Provide the (X, Y) coordinate of the cell's center where the given text is located.  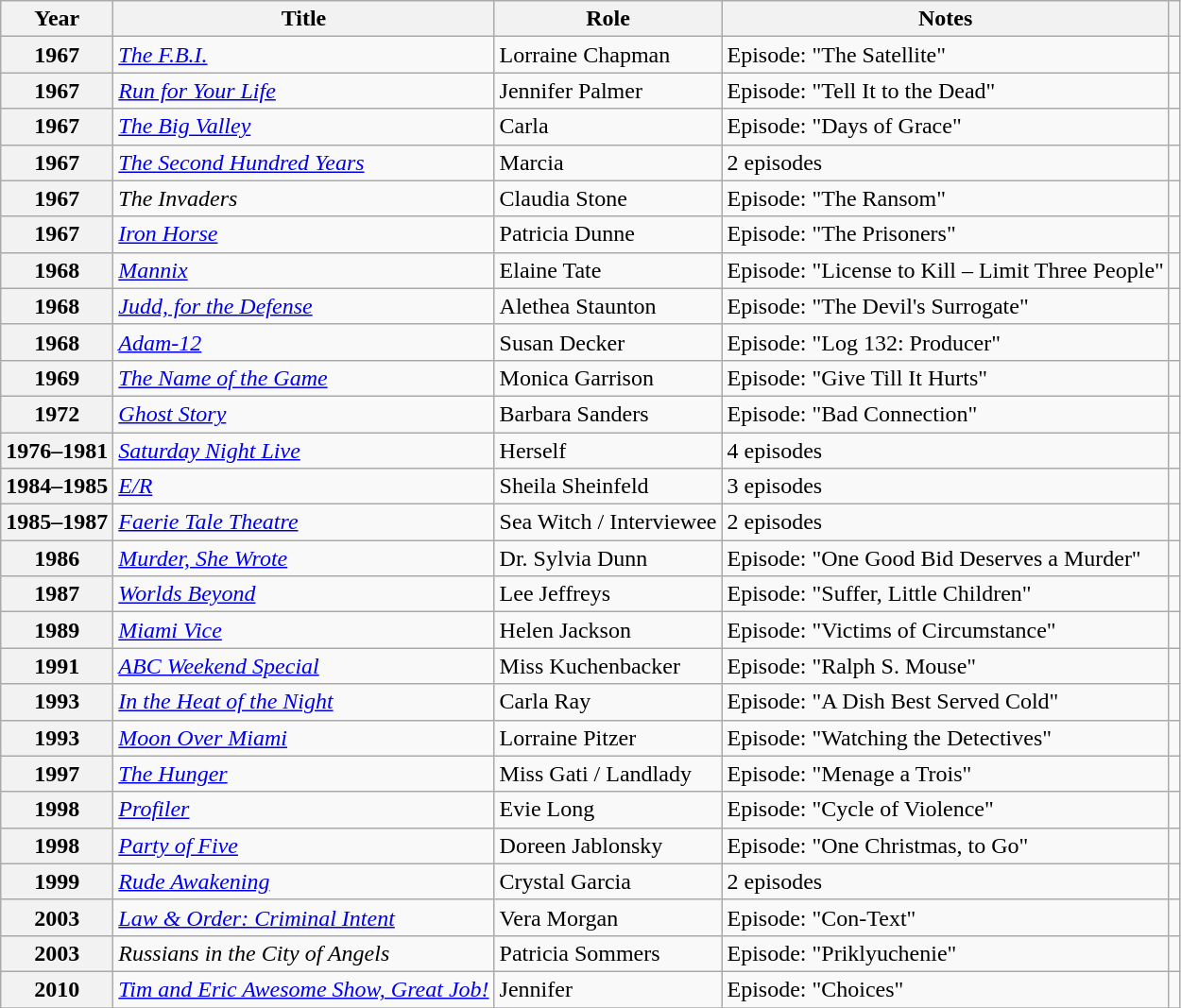
Episode: "Watching the Detectives" (945, 738)
The Invaders (304, 198)
Miss Kuchenbacker (608, 666)
Adam-12 (304, 342)
Miss Gati / Landlady (608, 774)
3 episodes (945, 487)
Monica Garrison (608, 378)
In the Heat of the Night (304, 702)
The Name of the Game (304, 378)
Episode: "Priklyuchenie" (945, 953)
1976–1981 (57, 451)
Episode: "A Dish Best Served Cold" (945, 702)
Patricia Dunne (608, 234)
Episode: "One Christmas, to Go" (945, 846)
1972 (57, 414)
Moon Over Miami (304, 738)
Patricia Sommers (608, 953)
ABC Weekend Special (304, 666)
Episode: "Log 132: Producer" (945, 342)
Title (304, 19)
Episode: "Give Till It Hurts" (945, 378)
Miami Vice (304, 630)
Ghost Story (304, 414)
Carla (608, 127)
1987 (57, 594)
Episode: "One Good Bid Deserves a Murder" (945, 558)
The F.B.I. (304, 55)
1984–1985 (57, 487)
Faerie Tale Theatre (304, 522)
The Hunger (304, 774)
Barbara Sanders (608, 414)
Doreen Jablonsky (608, 846)
Episode: "Bad Connection" (945, 414)
Russians in the City of Angels (304, 953)
Saturday Night Live (304, 451)
Alethea Staunton (608, 306)
E/R (304, 487)
Tim and Eric Awesome Show, Great Job! (304, 989)
Dr. Sylvia Dunn (608, 558)
Judd, for the Defense (304, 306)
Episode: "Ralph S. Mouse" (945, 666)
Episode: "Con-Text" (945, 917)
Episode: "Cycle of Violence" (945, 810)
Year (57, 19)
Episode: "Choices" (945, 989)
Episode: "The Satellite" (945, 55)
The Big Valley (304, 127)
Jennifer (608, 989)
Sea Witch / Interviewee (608, 522)
Herself (608, 451)
1991 (57, 666)
Notes (945, 19)
2010 (57, 989)
1985–1987 (57, 522)
Worlds Beyond (304, 594)
Profiler (304, 810)
Episode: "Days of Grace" (945, 127)
1989 (57, 630)
1969 (57, 378)
Episode: "Victims of Circumstance" (945, 630)
1997 (57, 774)
Carla Ray (608, 702)
Lee Jeffreys (608, 594)
Iron Horse (304, 234)
Helen Jackson (608, 630)
Marcia (608, 162)
Vera Morgan (608, 917)
4 episodes (945, 451)
The Second Hundred Years (304, 162)
1986 (57, 558)
Episode: "The Ransom" (945, 198)
Lorraine Pitzer (608, 738)
Jennifer Palmer (608, 91)
Rude Awakening (304, 881)
Episode: "Tell It to the Dead" (945, 91)
Run for Your Life (304, 91)
Episode: "Suffer, Little Children" (945, 594)
Mannix (304, 270)
Susan Decker (608, 342)
Evie Long (608, 810)
Role (608, 19)
Episode: "License to Kill – Limit Three People" (945, 270)
Party of Five (304, 846)
Episode: "The Prisoners" (945, 234)
Law & Order: Criminal Intent (304, 917)
Sheila Sheinfeld (608, 487)
1999 (57, 881)
Murder, She Wrote (304, 558)
Elaine Tate (608, 270)
Claudia Stone (608, 198)
Lorraine Chapman (608, 55)
Episode: "The Devil's Surrogate" (945, 306)
Crystal Garcia (608, 881)
Episode: "Menage a Trois" (945, 774)
